From the cell containing the given text, extract its center point as (x, y) coordinate. 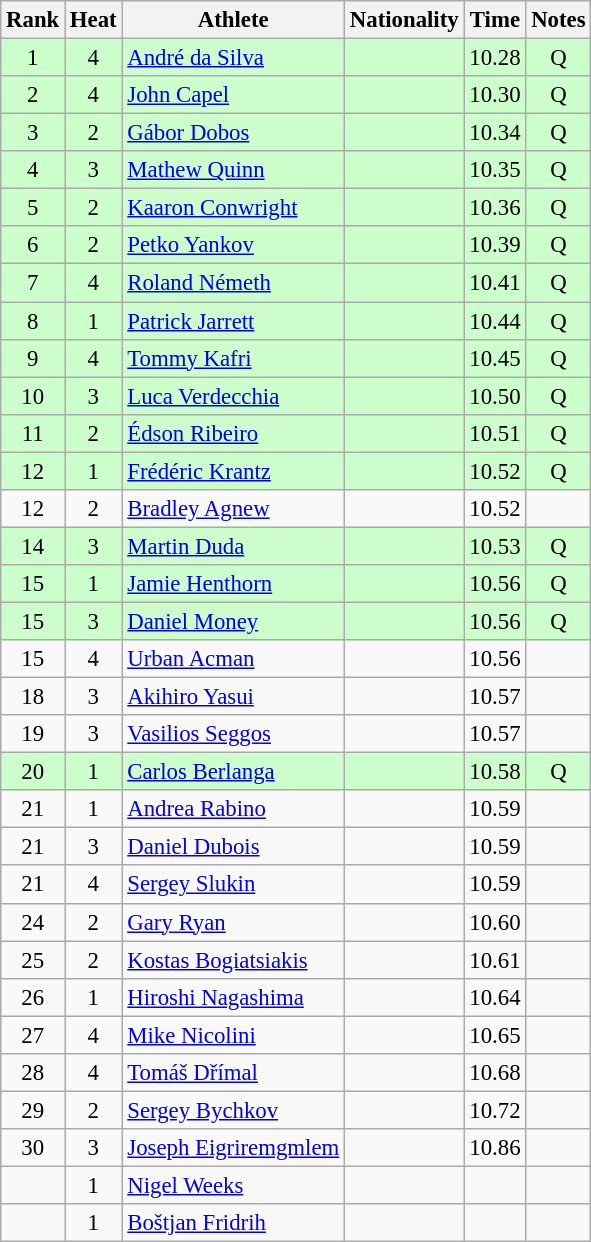
10.64 (495, 997)
10.36 (495, 208)
Luca Verdecchia (234, 396)
Notes (558, 20)
Daniel Dubois (234, 847)
Carlos Berlanga (234, 772)
Urban Acman (234, 659)
Kostas Bogiatsiakis (234, 960)
Patrick Jarrett (234, 321)
10.41 (495, 283)
Édson Ribeiro (234, 433)
10.86 (495, 1148)
Jamie Henthorn (234, 584)
Andrea Rabino (234, 809)
24 (33, 922)
10.60 (495, 922)
29 (33, 1110)
10.65 (495, 1035)
10.28 (495, 58)
10.58 (495, 772)
Petko Yankov (234, 245)
9 (33, 358)
Akihiro Yasui (234, 697)
10.72 (495, 1110)
Roland Németh (234, 283)
Bradley Agnew (234, 509)
20 (33, 772)
Mike Nicolini (234, 1035)
10.34 (495, 133)
Frédéric Krantz (234, 471)
Tommy Kafri (234, 358)
28 (33, 1073)
Sergey Slukin (234, 885)
Nigel Weeks (234, 1185)
19 (33, 734)
Athlete (234, 20)
10.61 (495, 960)
10 (33, 396)
6 (33, 245)
10.44 (495, 321)
10.39 (495, 245)
26 (33, 997)
Hiroshi Nagashima (234, 997)
27 (33, 1035)
8 (33, 321)
Gary Ryan (234, 922)
10.68 (495, 1073)
John Capel (234, 95)
Sergey Bychkov (234, 1110)
Kaaron Conwright (234, 208)
7 (33, 283)
Heat (94, 20)
10.51 (495, 433)
André da Silva (234, 58)
Vasilios Seggos (234, 734)
18 (33, 697)
Tomáš Dřímal (234, 1073)
Daniel Money (234, 621)
Mathew Quinn (234, 170)
10.45 (495, 358)
10.30 (495, 95)
30 (33, 1148)
Boštjan Fridrih (234, 1223)
10.50 (495, 396)
Joseph Eigriremgmlem (234, 1148)
Time (495, 20)
10.53 (495, 546)
Martin Duda (234, 546)
Nationality (404, 20)
Rank (33, 20)
Gábor Dobos (234, 133)
25 (33, 960)
10.35 (495, 170)
14 (33, 546)
5 (33, 208)
11 (33, 433)
